Capture the cell that displays the provided text and extract its (x, y) central coordinate. 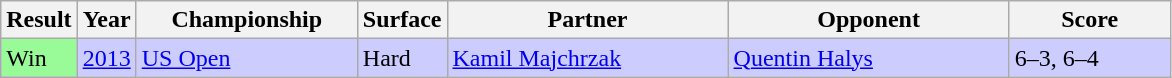
Year (106, 20)
Result (39, 20)
Hard (402, 58)
6–3, 6–4 (1090, 58)
Partner (588, 20)
2013 (106, 58)
Quentin Halys (868, 58)
Kamil Majchrzak (588, 58)
Win (39, 58)
Surface (402, 20)
Score (1090, 20)
Opponent (868, 20)
Championship (246, 20)
US Open (246, 58)
